Locate the cell with the specified text and output its (X, Y) center coordinate. 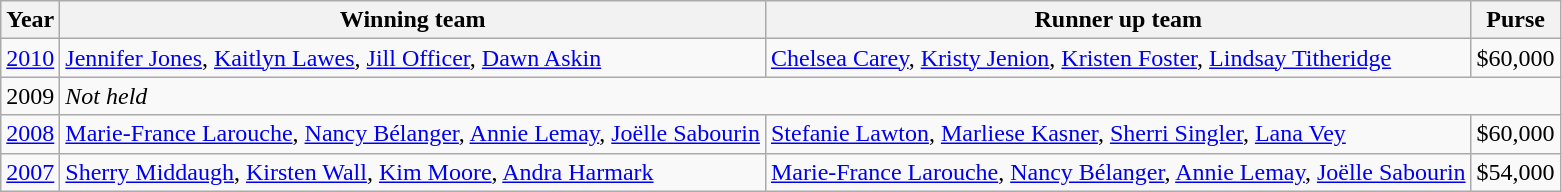
2008 (30, 134)
Purse (1516, 20)
2009 (30, 96)
Sherry Middaugh, Kirsten Wall, Kim Moore, Andra Harmark (413, 172)
Chelsea Carey, Kristy Jenion, Kristen Foster, Lindsay Titheridge (1118, 58)
Year (30, 20)
Runner up team (1118, 20)
2010 (30, 58)
Not held (810, 96)
$54,000 (1516, 172)
Winning team (413, 20)
Jennifer Jones, Kaitlyn Lawes, Jill Officer, Dawn Askin (413, 58)
2007 (30, 172)
Stefanie Lawton, Marliese Kasner, Sherri Singler, Lana Vey (1118, 134)
